From the cell containing the given text, extract its center point as (x, y) coordinate. 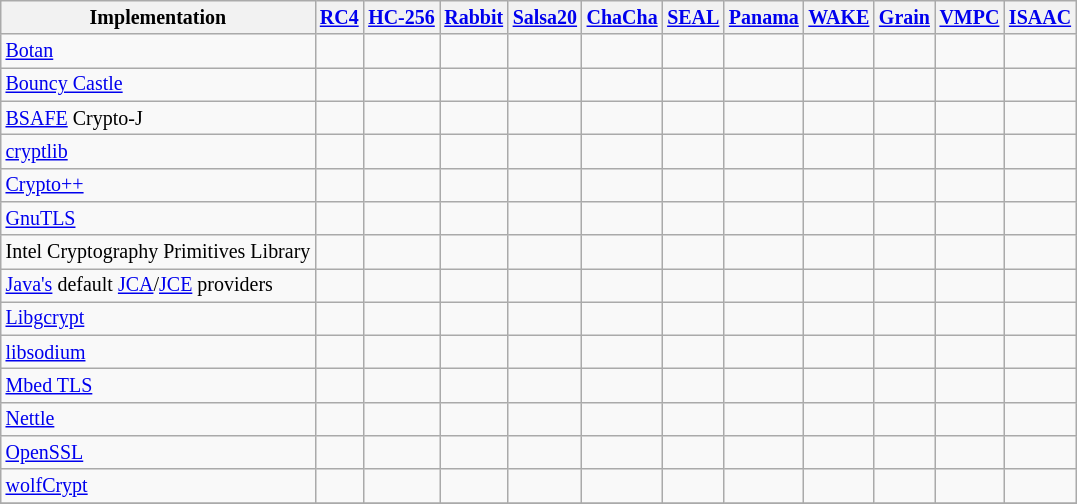
Rabbit (474, 18)
Libgcrypt (158, 318)
Botan (158, 52)
Implementation (158, 18)
RC4 (339, 18)
Grain (904, 18)
Salsa20 (545, 18)
Bouncy Castle (158, 84)
wolfCrypt (158, 486)
Panama (764, 18)
Mbed TLS (158, 386)
Intel Cryptography Primitives Library (158, 252)
Crypto++ (158, 184)
WAKE (840, 18)
OpenSSL (158, 452)
BSAFE Crypto-J (158, 118)
ChaCha (622, 18)
Nettle (158, 420)
ISAAC (1040, 18)
GnuTLS (158, 218)
SEAL (693, 18)
Java's default JCA/JCE providers (158, 286)
VMPC (970, 18)
libsodium (158, 352)
cryptlib (158, 152)
HC-256 (401, 18)
